Find where the given text appears and provide that cell's center as (x, y) coordinate. 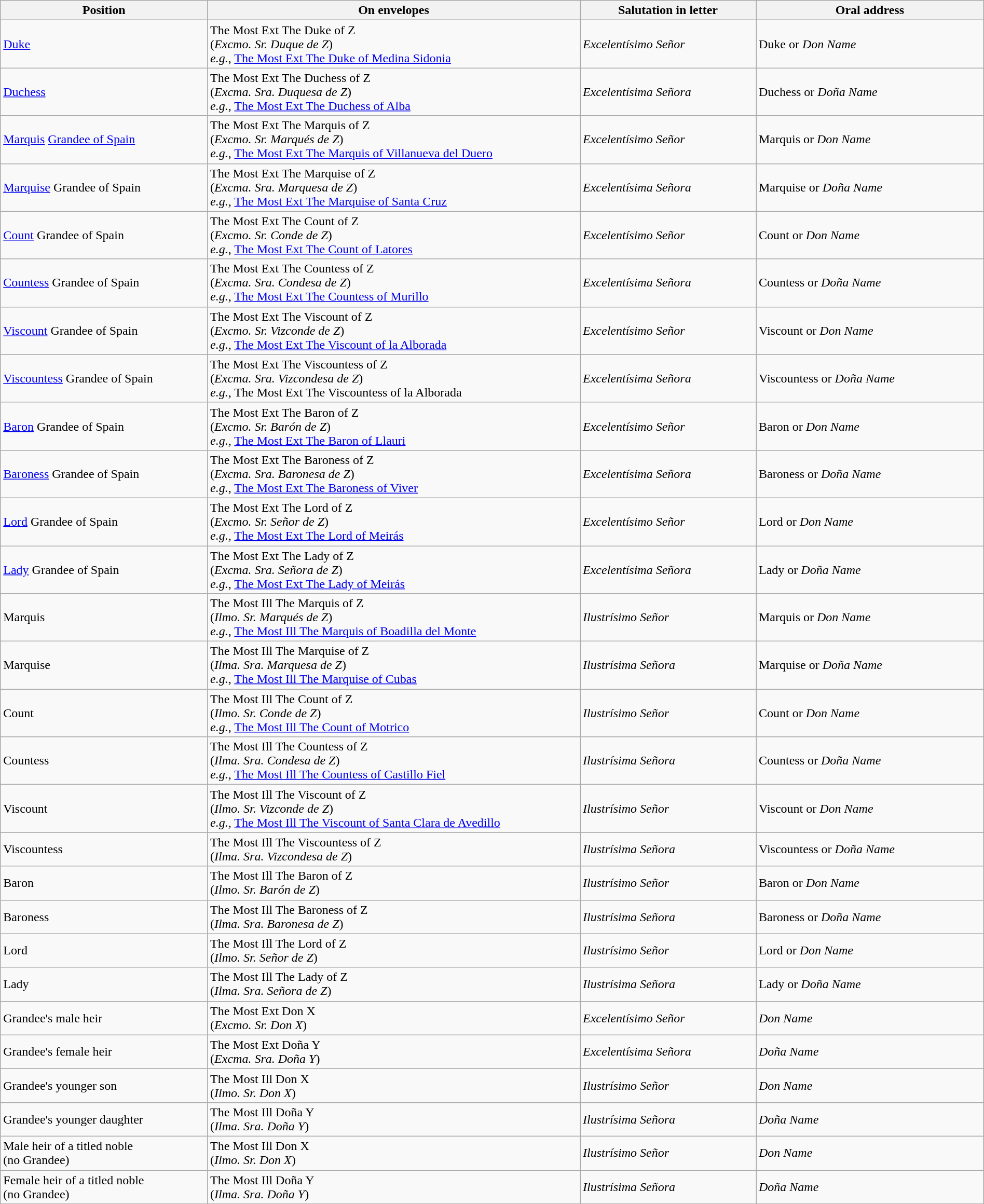
Marquise (104, 665)
The Most Ill The Lady of Z(Ilma. Sra. Señora de Z) (394, 984)
Duke (104, 44)
The Most Ext The Lady of Z(Excma. Sra. Señora de Z)e.g., The Most Ext The Lady of Meirás (394, 570)
The Most Ext The Duke of Z(Excmo. Sr. Duque de Z)e.g., The Most Ext The Duke of Medina Sidonia (394, 44)
The Most Ill The Count of Z(Ilmo. Sr. Conde de Z)e.g., The Most Ill The Count of Motrico (394, 713)
The Most Ill The Viscount of Z(Ilmo. Sr. Vizconde de Z)e.g., The Most Ill The Viscount of Santa Clara de Avedillo (394, 809)
Position (104, 10)
Viscountess Grandee of Spain (104, 378)
Lady (104, 984)
The Most Ill The Marquise of Z(Ilma. Sra. Marquesa de Z)e.g., The Most Ill The Marquise of Cubas (394, 665)
The Most Ext The Baron of Z(Excmo. Sr. Barón de Z)e.g., The Most Ext The Baron of Llauri (394, 426)
Viscount Grandee of Spain (104, 331)
Countess Grandee of Spain (104, 283)
Lord Grandee of Spain (104, 522)
The Most Ext The Count of Z(Excmo. Sr. Conde de Z)e.g., The Most Ext The Count of Latores (394, 235)
On envelopes (394, 10)
The Most Ext The Duchess of Z(Excma. Sra. Duquesa de Z)e.g., The Most Ext The Duchess of Alba (394, 92)
The Most Ill The Baron of Z(Ilmo. Sr. Barón de Z) (394, 883)
The Most Ext Doña Y (Excma. Sra. Doña Y) (394, 1051)
Count (104, 713)
Grandee's younger son (104, 1086)
Duke or Don Name (870, 44)
Grandee's female heir (104, 1051)
The Most Ill The Countess of Z(Ilma. Sra. Condesa de Z)e.g., The Most Ill The Countess of Castillo Fiel (394, 761)
The Most Ext The Lord of Z(Excmo. Sr. Señor de Z)e.g., The Most Ext The Lord of Meirás (394, 522)
Countess (104, 761)
Lord (104, 951)
The Most Ext The Countess of Z(Excma. Sra. Condesa de Z)e.g., The Most Ext The Countess of Murillo (394, 283)
Viscountess (104, 849)
Salutation in letter (668, 10)
The Most Ext The Baroness of Z(Excma. Sra. Baronesa de Z)e.g., The Most Ext The Baroness of Viver (394, 474)
Baron Grandee of Spain (104, 426)
The Most Ill The Lord of Z(Ilmo. Sr. Señor de Z) (394, 951)
Male heir of a titled noble(no Grandee) (104, 1153)
Female heir of a titled noble(no Grandee) (104, 1186)
Marquis (104, 618)
Marquise Grandee of Spain (104, 187)
The Most Ill The Baroness of Z(Ilma. Sra. Baronesa de Z) (394, 916)
Grandee's male heir (104, 1018)
Grandee's younger daughter (104, 1119)
The Most Ill The Viscountess of Z(Ilma. Sra. Vizcondesa de Z) (394, 849)
Count Grandee of Spain (104, 235)
Baron (104, 883)
Duchess or Doña Name (870, 92)
Oral address (870, 10)
The Most Ext The Marquise of Z(Excma. Sra. Marquesa de Z)e.g., The Most Ext The Marquise of Santa Cruz (394, 187)
Baroness Grandee of Spain (104, 474)
The Most Ext Don X (Excmo. Sr. Don X) (394, 1018)
Duchess (104, 92)
The Most Ext The Viscountess of Z(Excma. Sra. Vizcondesa de Z)e.g., The Most Ext The Viscountess of la Alborada (394, 378)
Marquis Grandee of Spain (104, 140)
The Most Ext The Viscount of Z(Excmo. Sr. Vizconde de Z)e.g., The Most Ext The Viscount of la Alborada (394, 331)
Viscount (104, 809)
Baroness (104, 916)
The Most Ext The Marquis of Z(Excmo. Sr. Marqués de Z)e.g., The Most Ext The Marquis of Villanueva del Duero (394, 140)
Lady Grandee of Spain (104, 570)
The Most Ill The Marquis of Z(Ilmo. Sr. Marqués de Z)e.g., The Most Ill The Marquis of Boadilla del Monte (394, 618)
